Scan for the cell matching the given text and deliver its [X, Y] coordinate at center. 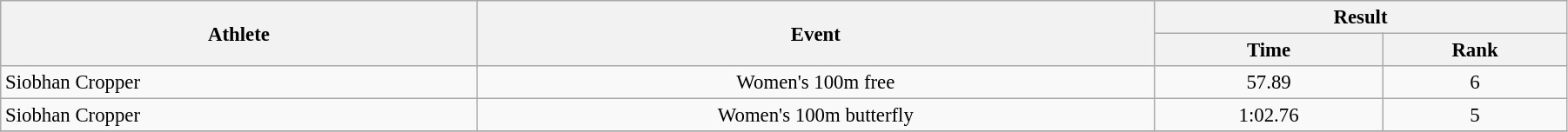
5 [1476, 115]
Result [1361, 17]
6 [1476, 82]
Athlete [238, 33]
Women's 100m free [815, 82]
Time [1269, 50]
Women's 100m butterfly [815, 115]
Event [815, 33]
57.89 [1269, 82]
Rank [1476, 50]
1:02.76 [1269, 115]
